Extract the [x, y] coordinate from the center of the cell holding the provided text.  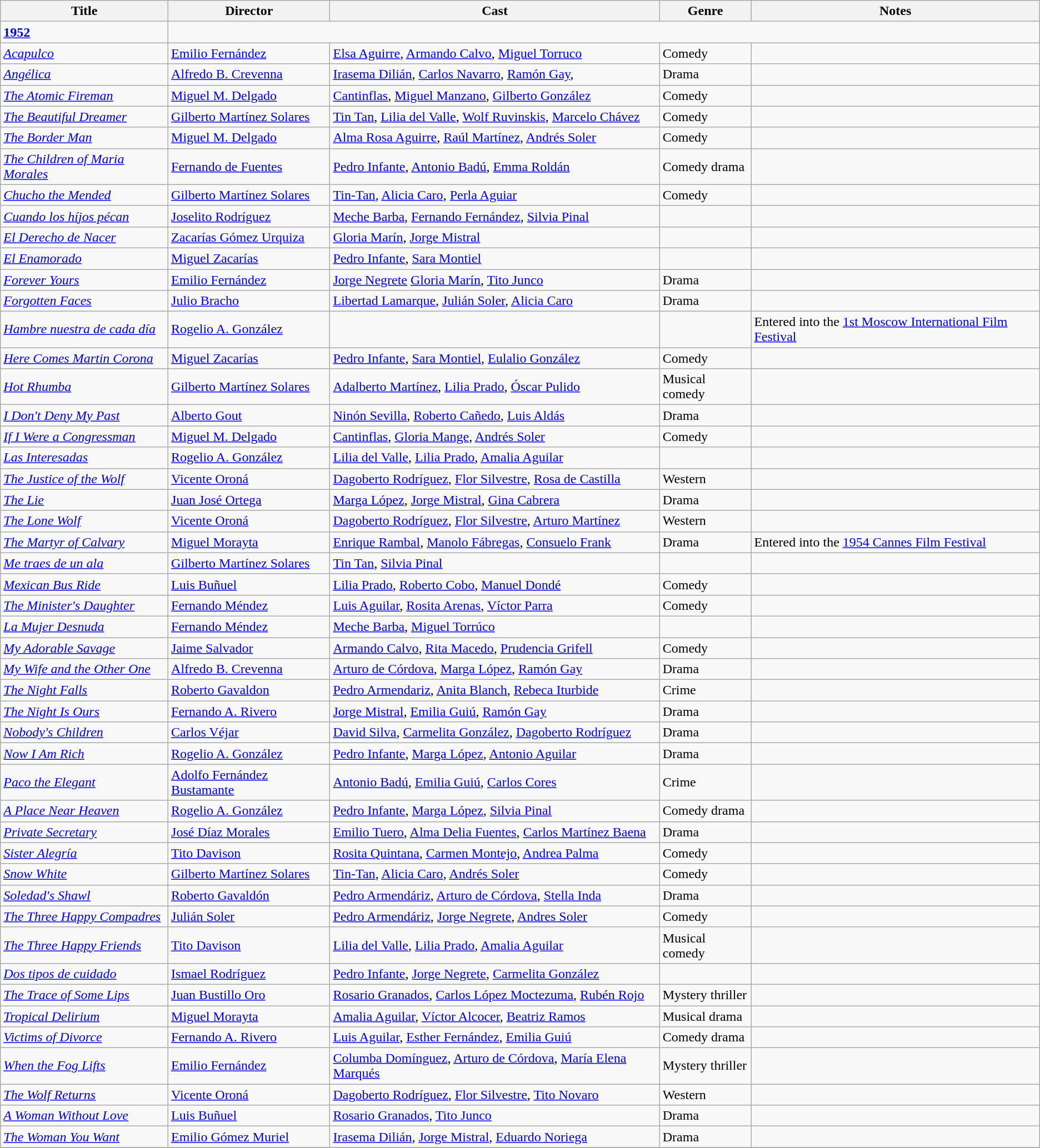
The Beautiful Dreamer [84, 117]
Luis Aguilar, Esther Fernández, Emilia Guiú [494, 1037]
Irasema Dilián, Jorge Mistral, Eduardo Noriega [494, 1137]
Armando Calvo, Rita Macedo, Prudencia Grifell [494, 648]
El Derecho de Nacer [84, 237]
Paco the Elegant [84, 782]
Adalberto Martínez, Lilia Prado, Óscar Pulido [494, 387]
A Woman Without Love [84, 1116]
Rosita Quintana, Carmen Montejo, Andrea Palma [494, 853]
Julio Bracho [249, 301]
Fernando de Fuentes [249, 167]
Ismael Rodríguez [249, 974]
Columba Domínguez, Arturo de Córdova, María Elena Marqués [494, 1066]
Pedro Infante, Marga López, Antonio Aguilar [494, 754]
El Enamorado [84, 258]
Ninón Sevilla, Roberto Cañedo, Luis Aldás [494, 415]
Tin-Tan, Alicia Caro, Perla Aguiar [494, 195]
Dos tipos de cuidado [84, 974]
Arturo de Córdova, Marga López, Ramón Gay [494, 669]
The Lie [84, 500]
Roberto Gavaldon [249, 690]
Genre [706, 11]
Dagoberto Rodríguez, Flor Silvestre, Rosa de Castilla [494, 479]
La Mujer Desnuda [84, 626]
Gloria Marín, Jorge Mistral [494, 237]
Dagoberto Rodríguez, Flor Silvestre, Tito Novaro [494, 1095]
Forever Yours [84, 279]
Entered into the 1954 Cannes Film Festival [896, 542]
The Lone Wolf [84, 521]
The Children of Maria Morales [84, 167]
Pedro Armendariz, Anita Blanch, Rebeca Iturbide [494, 690]
Libertad Lamarque, Julián Soler, Alicia Caro [494, 301]
When the Fog Lifts [84, 1066]
Pedro Infante, Sara Montiel, Eulalio González [494, 358]
My Wife and the Other One [84, 669]
Pedro Infante, Antonio Badú, Emma Roldán [494, 167]
Emilio Tuero, Alma Delia Fuentes, Carlos Martínez Baena [494, 832]
Julián Soler [249, 916]
Alberto Gout [249, 415]
The Night Is Ours [84, 711]
Juan José Ortega [249, 500]
Musical drama [706, 1016]
Title [84, 11]
Irasema Dilián, Carlos Navarro, Ramón Gay, [494, 74]
If I Were a Congressman [84, 437]
Amalia Aguilar, Víctor Alcocer, Beatriz Ramos [494, 1016]
The Martyr of Calvary [84, 542]
David Silva, Carmelita González, Dagoberto Rodríguez [494, 733]
A Place Near Heaven [84, 811]
Jaime Salvador [249, 648]
Luis Aguilar, Rosita Arenas, Víctor Parra [494, 605]
Private Secretary [84, 832]
Mexican Bus Ride [84, 584]
Zacarías Gómez Urquiza [249, 237]
Emilio Gómez Muriel [249, 1137]
Tin Tan, Silvia Pinal [494, 563]
Now I Am Rich [84, 754]
Forgotten Faces [84, 301]
Rosario Granados, Tito Junco [494, 1116]
José Díaz Morales [249, 832]
The Border Man [84, 138]
Cast [494, 11]
Lilia Prado, Roberto Cobo, Manuel Dondé [494, 584]
Meche Barba, Fernando Fernández, Silvia Pinal [494, 216]
Cuando los híjos pécan [84, 216]
Director [249, 11]
Alma Rosa Aguirre, Raúl Martínez, Andrés Soler [494, 138]
Hot Rhumba [84, 387]
Dagoberto Rodríguez, Flor Silvestre, Arturo Martínez [494, 521]
Carlos Véjar [249, 733]
Entered into the 1st Moscow International Film Festival [896, 330]
My Adorable Savage [84, 648]
Soledad's Shawl [84, 895]
Cantinflas, Miguel Manzano, Gilberto González [494, 96]
Rosario Granados, Carlos López Moctezuma, Rubén Rojo [494, 995]
Acapulco [84, 53]
Enrique Rambal, Manolo Fábregas, Consuelo Frank [494, 542]
Roberto Gavaldón [249, 895]
1952 [84, 32]
The Three Happy Compadres [84, 916]
Pedro Armendáriz, Arturo de Córdova, Stella Inda [494, 895]
Marga López, Jorge Mistral, Gina Cabrera [494, 500]
Elsa Aguirre, Armando Calvo, Miguel Torruco [494, 53]
Notes [896, 11]
Tropical Delirium [84, 1016]
The Woman You Want [84, 1137]
Jorge Mistral, Emilia Guiú, Ramón Gay [494, 711]
The Three Happy Friends [84, 945]
I Don't Deny My Past [84, 415]
Snow White [84, 874]
Tin Tan, Lilia del Valle, Wolf Ruvinskis, Marcelo Chávez [494, 117]
Juan Bustillo Oro [249, 995]
Antonio Badú, Emilia Guiú, Carlos Cores [494, 782]
Adolfo Fernández Bustamante [249, 782]
Pedro Infante, Jorge Negrete, Carmelita González [494, 974]
Hambre nuestra de cada día [84, 330]
Angélica [84, 74]
Joselito Rodríguez [249, 216]
The Night Falls [84, 690]
The Trace of Some Lips [84, 995]
Here Comes Martin Corona [84, 358]
The Justice of the Wolf [84, 479]
Victims of Divorce [84, 1037]
Jorge Negrete Gloria Marín, Tito Junco [494, 279]
Pedro Infante, Sara Montiel [494, 258]
Sister Alegría [84, 853]
The Wolf Returns [84, 1095]
Nobody's Children [84, 733]
Las Interesadas [84, 458]
The Atomic Fireman [84, 96]
Pedro Infante, Marga López, Silvia Pinal [494, 811]
Pedro Armendáriz, Jorge Negrete, Andres Soler [494, 916]
Cantinflas, Gloria Mange, Andrés Soler [494, 437]
Chucho the Mended [84, 195]
Tin-Tan, Alicia Caro, Andrés Soler [494, 874]
The Minister's Daughter [84, 605]
Me traes de un ala [84, 563]
Meche Barba, Miguel Torrúco [494, 626]
